Capture the cell that displays the provided text and extract its (x, y) central coordinate. 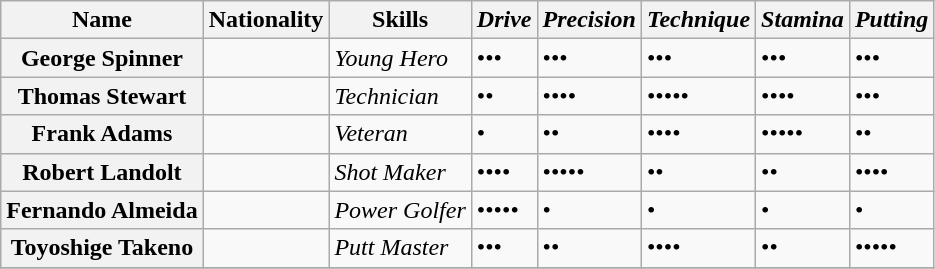
Young Hero (400, 58)
Fernando Almeida (102, 210)
Technique (698, 20)
Frank Adams (102, 134)
Power Golfer (400, 210)
Precision (589, 20)
Technician (400, 96)
George Spinner (102, 58)
Thomas Stewart (102, 96)
Veteran (400, 134)
Drive (504, 20)
Shot Maker (400, 172)
Putt Master (400, 248)
Toyoshige Takeno (102, 248)
Stamina (803, 20)
Skills (400, 20)
Nationality (266, 20)
Robert Landolt (102, 172)
Name (102, 20)
Putting (891, 20)
